Search for the cell housing the specified text and yield its [X, Y] center coordinate. 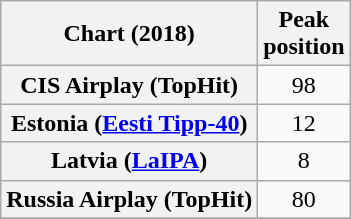
Russia Airplay (TopHit) [130, 199]
Chart (2018) [130, 34]
CIS Airplay (TopHit) [130, 85]
80 [304, 199]
12 [304, 123]
Estonia (Eesti Tipp-40) [130, 123]
98 [304, 85]
Latvia (LaIPA) [130, 161]
8 [304, 161]
Peakposition [304, 34]
